Output the [X, Y] coordinate of the center of the cell containing the given text.  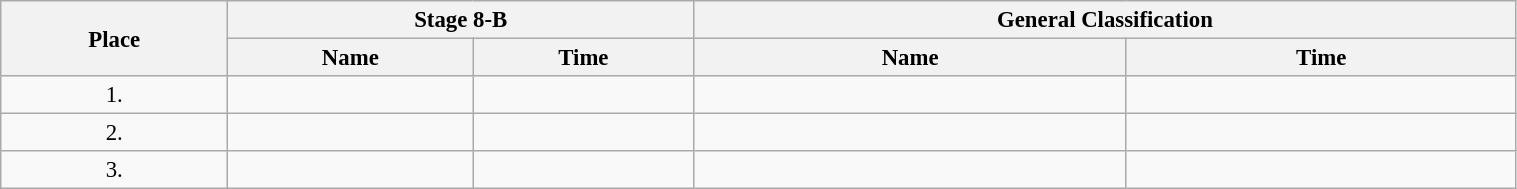
1. [114, 95]
Place [114, 38]
3. [114, 170]
Stage 8-B [461, 20]
General Classification [1105, 20]
2. [114, 133]
